Return [X, Y] of the center of cell containing provided text 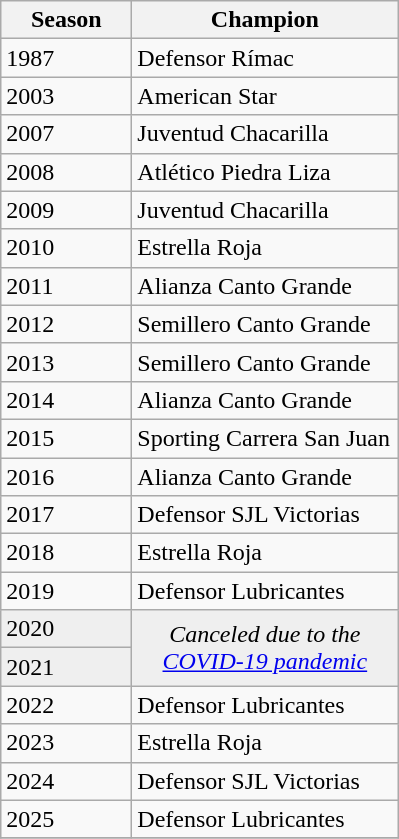
Sporting Carrera San Juan [265, 438]
2021 [66, 667]
2017 [66, 515]
2009 [66, 210]
2008 [66, 172]
2011 [66, 286]
2019 [66, 591]
2016 [66, 477]
Defensor Rímac [265, 58]
2007 [66, 134]
2010 [66, 248]
2015 [66, 438]
2014 [66, 400]
2013 [66, 362]
2023 [66, 743]
Atlético Piedra Liza [265, 172]
2018 [66, 553]
1987 [66, 58]
2012 [66, 324]
2020 [66, 629]
Season [66, 20]
2003 [66, 96]
Champion [265, 20]
American Star [265, 96]
2022 [66, 705]
2025 [66, 819]
2024 [66, 781]
Canceled due to the COVID-19 pandemic [265, 648]
